Output the (X, Y) coordinate of the center of the cell containing the given text.  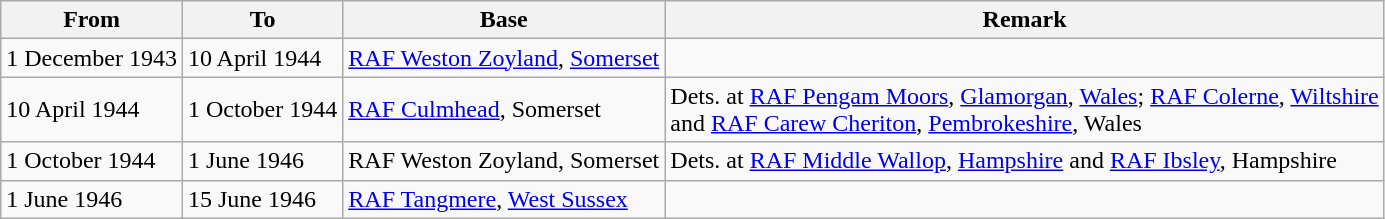
15 June 1946 (262, 199)
Dets. at RAF Pengam Moors, Glamorgan, Wales; RAF Colerne, Wiltshire and RAF Carew Cheriton, Pembrokeshire, Wales (1025, 110)
Base (504, 20)
Remark (1025, 20)
RAF Tangmere, West Sussex (504, 199)
1 December 1943 (92, 58)
To (262, 20)
RAF Culmhead, Somerset (504, 110)
Dets. at RAF Middle Wallop, Hampshire and RAF Ibsley, Hampshire (1025, 161)
From (92, 20)
